Detect which cell encompasses the target text, then output its [X, Y] center coordinate. 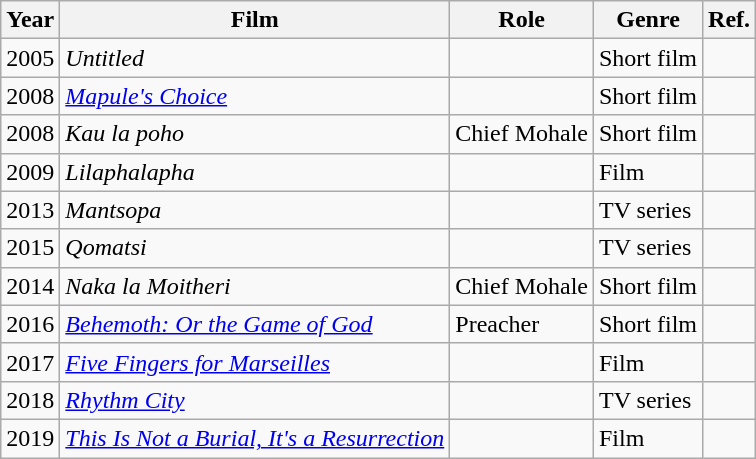
Mantsopa [255, 210]
Genre [648, 20]
Behemoth: Or the Game of God [255, 324]
Five Fingers for Marseilles [255, 362]
Role [522, 20]
This Is Not a Burial, It's a Resurrection [255, 438]
2017 [30, 362]
Naka la Moitheri [255, 286]
2018 [30, 400]
Rhythm City [255, 400]
Kau la poho [255, 134]
2016 [30, 324]
2013 [30, 210]
2019 [30, 438]
Untitled [255, 58]
2005 [30, 58]
2015 [30, 248]
2009 [30, 172]
Preacher [522, 324]
Qomatsi [255, 248]
Ref. [730, 20]
Year [30, 20]
2014 [30, 286]
Lilaphalapha [255, 172]
Mapule's Choice [255, 96]
